Return [X, Y] of the center of cell containing provided text 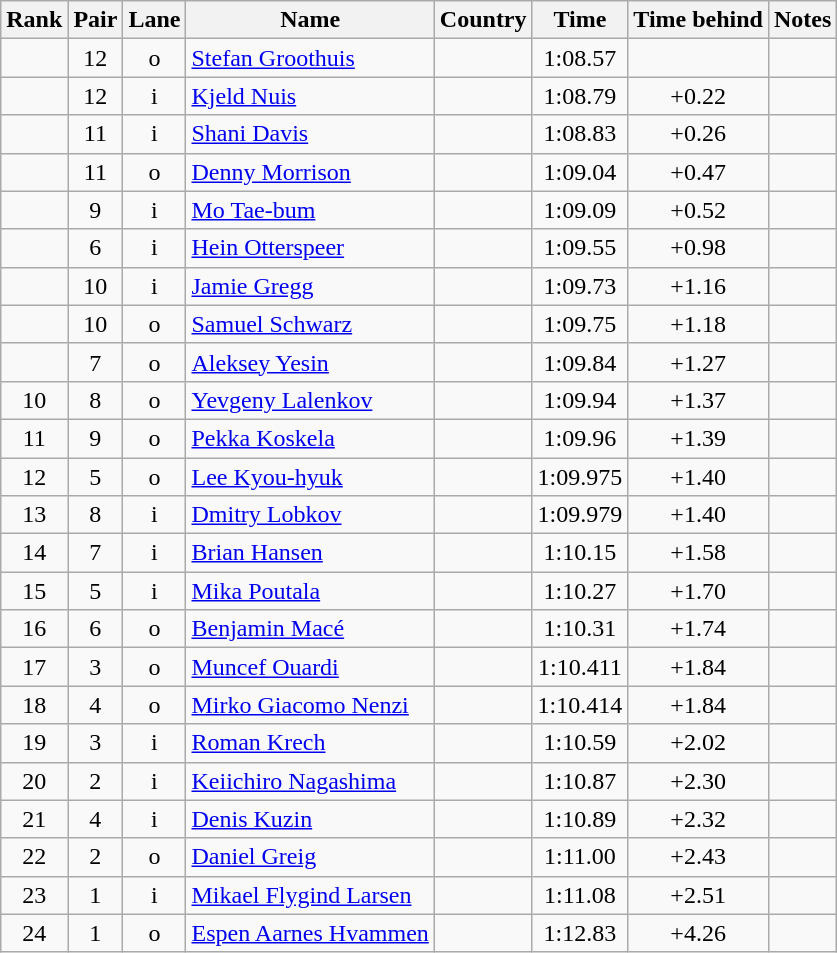
+2.43 [698, 857]
17 [34, 667]
Jamie Gregg [310, 286]
14 [34, 553]
Lane [154, 20]
Mikael Flygind Larsen [310, 895]
+0.22 [698, 96]
1:09.55 [580, 248]
18 [34, 705]
Lee Kyou-hyuk [310, 477]
+1.58 [698, 553]
+1.70 [698, 591]
1:11.08 [580, 895]
1:08.79 [580, 96]
Time behind [698, 20]
Brian Hansen [310, 553]
Muncef Ouardi [310, 667]
1:10.87 [580, 781]
22 [34, 857]
+1.16 [698, 286]
1:09.94 [580, 400]
+1.74 [698, 629]
Espen Aarnes Hvammen [310, 933]
+1.18 [698, 324]
1:10.59 [580, 743]
Mo Tae-bum [310, 210]
Hein Otterspeer [310, 248]
1:09.73 [580, 286]
1:10.414 [580, 705]
Dmitry Lobkov [310, 515]
+0.47 [698, 172]
Pair [96, 20]
Denny Morrison [310, 172]
Daniel Greig [310, 857]
+2.32 [698, 819]
Mirko Giacomo Nenzi [310, 705]
1:09.09 [580, 210]
1:10.27 [580, 591]
Notes [802, 20]
Country [483, 20]
1:09.979 [580, 515]
+0.52 [698, 210]
1:10.411 [580, 667]
1:12.83 [580, 933]
1:10.31 [580, 629]
16 [34, 629]
1:09.84 [580, 362]
+4.26 [698, 933]
Benjamin Macé [310, 629]
1:11.00 [580, 857]
+2.02 [698, 743]
1:09.75 [580, 324]
Mika Poutala [310, 591]
23 [34, 895]
+0.26 [698, 134]
Roman Krech [310, 743]
21 [34, 819]
Rank [34, 20]
Name [310, 20]
Time [580, 20]
+1.39 [698, 438]
1:08.57 [580, 58]
20 [34, 781]
+0.98 [698, 248]
Aleksey Yesin [310, 362]
1:09.96 [580, 438]
1:10.15 [580, 553]
15 [34, 591]
Samuel Schwarz [310, 324]
+1.37 [698, 400]
Shani Davis [310, 134]
1:10.89 [580, 819]
1:08.83 [580, 134]
Kjeld Nuis [310, 96]
24 [34, 933]
Keiichiro Nagashima [310, 781]
+1.27 [698, 362]
1:09.975 [580, 477]
13 [34, 515]
19 [34, 743]
+2.51 [698, 895]
Denis Kuzin [310, 819]
Stefan Groothuis [310, 58]
1:09.04 [580, 172]
Yevgeny Lalenkov [310, 400]
Pekka Koskela [310, 438]
+2.30 [698, 781]
